Search for the cell housing the specified text and yield its (X, Y) center coordinate. 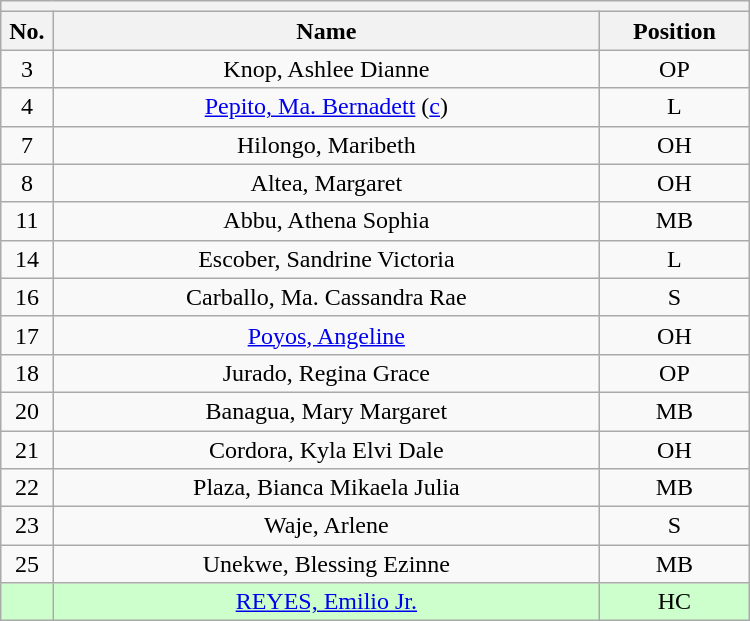
Position (675, 31)
21 (27, 449)
11 (27, 221)
Banagua, Mary Margaret (326, 411)
Hilongo, Maribeth (326, 145)
No. (27, 31)
20 (27, 411)
REYES, Emilio Jr. (326, 602)
18 (27, 373)
Unekwe, Blessing Ezinne (326, 564)
Waje, Arlene (326, 526)
25 (27, 564)
7 (27, 145)
Name (326, 31)
14 (27, 259)
HC (675, 602)
Carballo, Ma. Cassandra Rae (326, 297)
23 (27, 526)
Cordora, Kyla Elvi Dale (326, 449)
17 (27, 335)
4 (27, 107)
Escober, Sandrine Victoria (326, 259)
Poyos, Angeline (326, 335)
Altea, Margaret (326, 183)
Jurado, Regina Grace (326, 373)
Plaza, Bianca Mikaela Julia (326, 488)
22 (27, 488)
Pepito, Ma. Bernadett (c) (326, 107)
Knop, Ashlee Dianne (326, 69)
Abbu, Athena Sophia (326, 221)
3 (27, 69)
8 (27, 183)
16 (27, 297)
